Provide the [X, Y] coordinate of the cell's center where the given text is located.  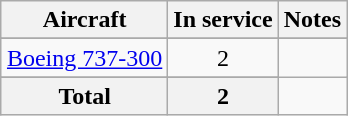
Aircraft [84, 20]
Boeing 737-300 [84, 58]
Total [84, 96]
Notes [312, 20]
In service [223, 20]
